Identify which cell holds the provided text, then report its (x, y) central coordinate. 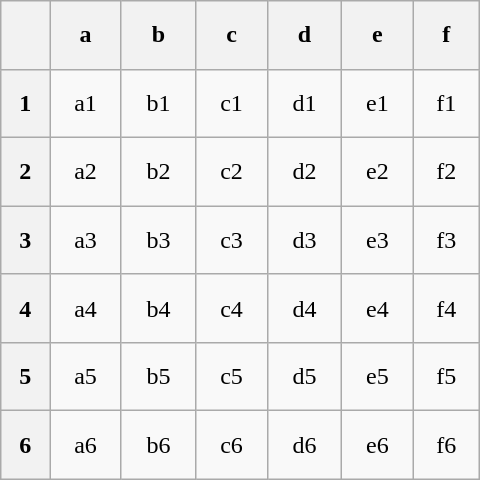
f4 (446, 308)
5 (26, 376)
d2 (304, 171)
a (86, 35)
e6 (378, 445)
c5 (232, 376)
1 (26, 103)
b5 (158, 376)
b6 (158, 445)
c3 (232, 240)
c2 (232, 171)
b1 (158, 103)
c6 (232, 445)
a5 (86, 376)
f5 (446, 376)
a2 (86, 171)
d6 (304, 445)
c (232, 35)
e3 (378, 240)
e5 (378, 376)
f2 (446, 171)
d (304, 35)
3 (26, 240)
d1 (304, 103)
d4 (304, 308)
b2 (158, 171)
b4 (158, 308)
a6 (86, 445)
f1 (446, 103)
2 (26, 171)
f (446, 35)
e1 (378, 103)
f3 (446, 240)
e2 (378, 171)
c4 (232, 308)
a4 (86, 308)
b3 (158, 240)
c1 (232, 103)
d5 (304, 376)
6 (26, 445)
e (378, 35)
d3 (304, 240)
f6 (446, 445)
e4 (378, 308)
b (158, 35)
4 (26, 308)
a1 (86, 103)
a3 (86, 240)
